From the cell containing the given text, extract its center point as [x, y] coordinate. 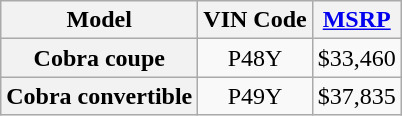
$37,835 [356, 96]
Cobra coupe [100, 58]
Model [100, 20]
Cobra convertible [100, 96]
P49Y [255, 96]
MSRP [356, 20]
VIN Code [255, 20]
P48Y [255, 58]
$33,460 [356, 58]
